Return the (X, Y) coordinate for the center point of the cell that contains the specified text.  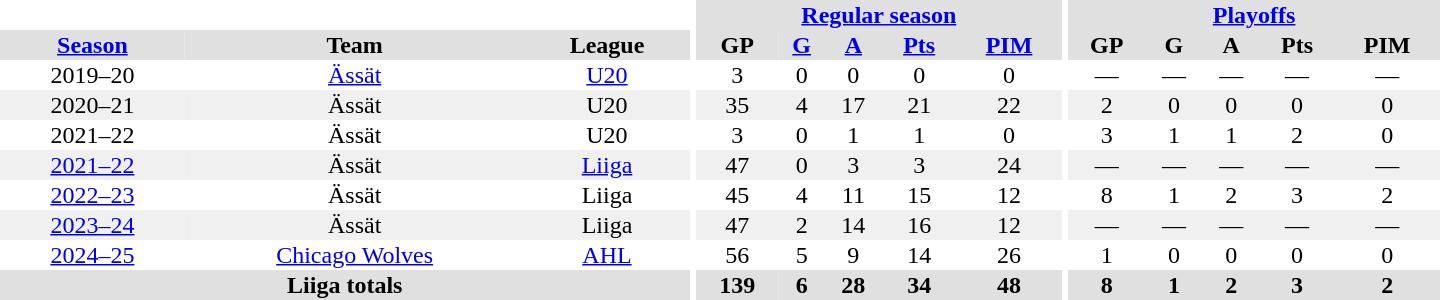
2019–20 (92, 75)
26 (1008, 255)
21 (919, 105)
56 (738, 255)
24 (1008, 165)
Season (92, 45)
17 (854, 105)
9 (854, 255)
15 (919, 195)
5 (802, 255)
34 (919, 285)
45 (738, 195)
48 (1008, 285)
2024–25 (92, 255)
Chicago Wolves (355, 255)
6 (802, 285)
11 (854, 195)
2020–21 (92, 105)
Liiga totals (344, 285)
16 (919, 225)
2023–24 (92, 225)
35 (738, 105)
Playoffs (1254, 15)
League (606, 45)
Team (355, 45)
2022–23 (92, 195)
Regular season (879, 15)
22 (1008, 105)
28 (854, 285)
139 (738, 285)
AHL (606, 255)
